Return the [x, y] coordinate for the center point of the cell that contains the specified text.  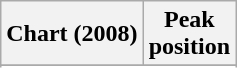
Peak position [189, 34]
Chart (2008) [72, 34]
